Provide the [x, y] coordinate of the cell's center where the given text is located.  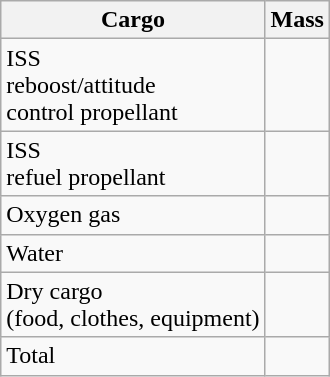
Oxygen gas [133, 215]
ISSreboost/attitudecontrol propellant [133, 85]
Cargo [133, 20]
Dry cargo(food, clothes, equipment) [133, 304]
Total [133, 356]
ISSrefuel propellant [133, 164]
Water [133, 253]
Mass [297, 20]
